Return [x, y] of the center of cell containing provided text 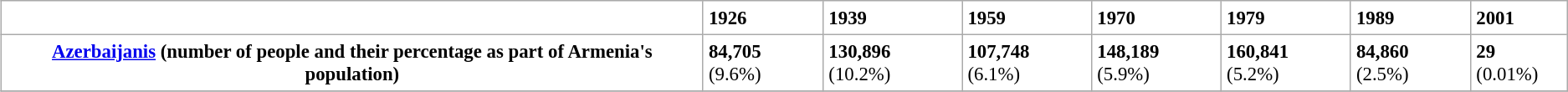
1939 [893, 18]
107,748 (6.1%) [1027, 63]
1970 [1156, 18]
1979 [1285, 18]
130,896 (10.2%) [893, 63]
2001 [1519, 18]
160,841 (5.2%) [1285, 63]
1926 [763, 18]
84,860 (2.5%) [1411, 63]
1959 [1027, 18]
1989 [1411, 18]
29 (0.01%) [1519, 63]
Azerbaijanis (number of people and their percentage as part of Armenia's population) [353, 63]
148,189 (5.9%) [1156, 63]
84,705 (9.6%) [763, 63]
